Extract the (X, Y) coordinate from the center of the cell holding the provided text.  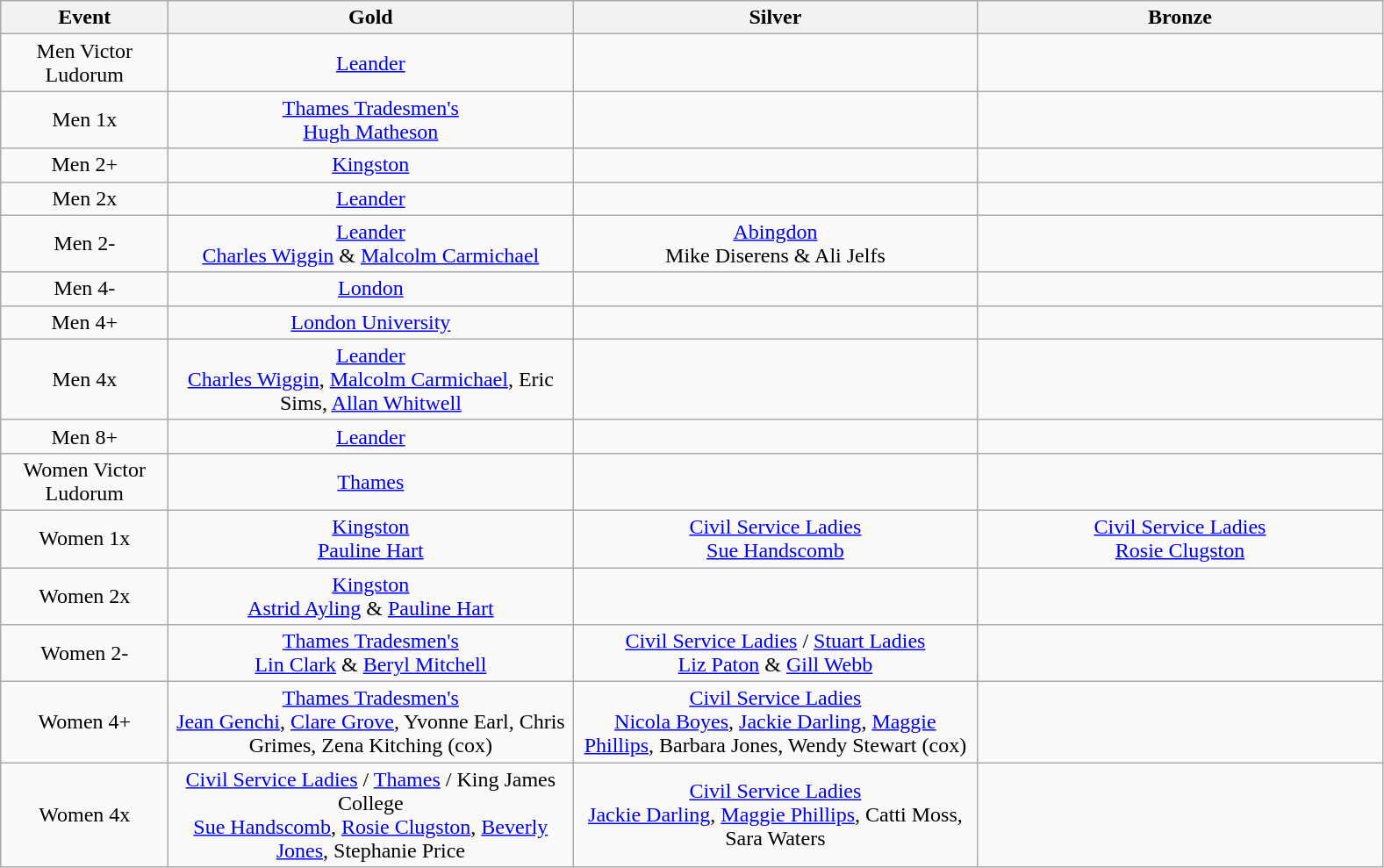
Kingston (370, 165)
KingstonAstrid Ayling & Pauline Hart (370, 595)
Civil Service Ladies / Stuart LadiesLiz Paton & Gill Webb (776, 653)
Silver (776, 18)
LeanderCharles Wiggin, Malcolm Carmichael, Eric Sims, Allan Whitwell (370, 379)
KingstonPauline Hart (370, 539)
Men 1x (84, 119)
Civil Service LadiesSue Handscomb (776, 539)
Men 8+ (84, 436)
Gold (370, 18)
Women 1x (84, 539)
Men 2x (84, 198)
Event (84, 18)
Men 2- (84, 244)
LeanderCharles Wiggin & Malcolm Carmichael (370, 244)
Men 4- (84, 289)
Civil Service LadiesNicola Boyes, Jackie Darling, Maggie Phillips, Barbara Jones, Wendy Stewart (cox) (776, 722)
Civil Service Ladies / Thames / King James College Sue Handscomb, Rosie Clugston, Beverly Jones, Stephanie Price (370, 814)
Thames Tradesmen's Lin Clark & Beryl Mitchell (370, 653)
Men 4+ (84, 322)
Civil Service LadiesRosie Clugston (1180, 539)
Thames Tradesmen'sHugh Matheson (370, 119)
Women 4+ (84, 722)
Men 4x (84, 379)
AbingdonMike Diserens & Ali Jelfs (776, 244)
London University (370, 322)
Thames Tradesmen'sJean Genchi, Clare Grove, Yvonne Earl, Chris Grimes, Zena Kitching (cox) (370, 722)
Civil Service LadiesJackie Darling, Maggie Phillips, Catti Moss, Sara Waters (776, 814)
Bronze (1180, 18)
Women Victor Ludorum (84, 481)
Women 2x (84, 595)
Men Victor Ludorum (84, 63)
Thames (370, 481)
Women 4x (84, 814)
Women 2- (84, 653)
London (370, 289)
Men 2+ (84, 165)
